Capture the cell that displays the provided text and extract its (x, y) central coordinate. 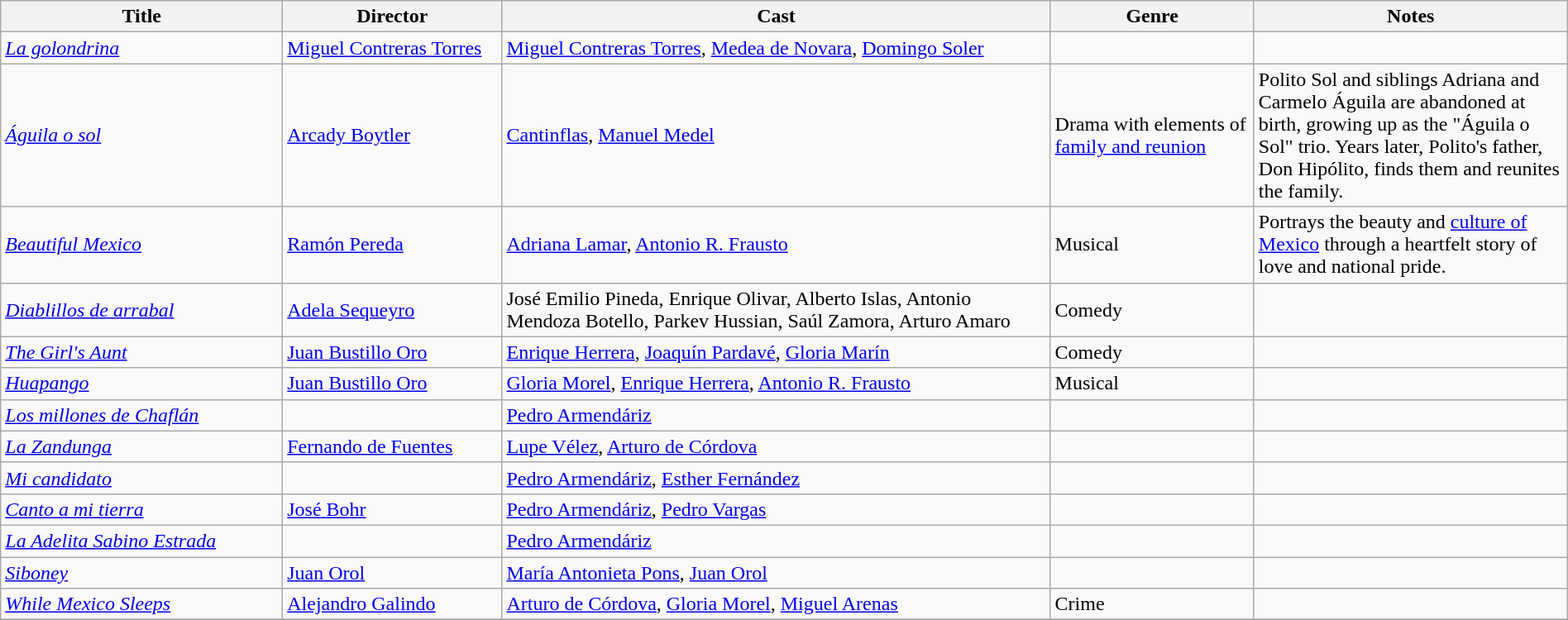
José Emilio Pineda, Enrique Olivar, Alberto Islas, Antonio Mendoza Botello, Parkev Hussian, Saúl Zamora, Arturo Amaro (776, 309)
Lupe Vélez, Arturo de Córdova (776, 446)
Canto a mi tierra (142, 509)
The Girl's Aunt (142, 352)
Adela Sequeyro (392, 309)
Beautiful Mexico (142, 245)
Huapango (142, 384)
Juan Orol (392, 573)
Title (142, 17)
While Mexico Sleeps (142, 604)
Alejandro Galindo (392, 604)
Pedro Armendáriz, Esther Fernández (776, 478)
Miguel Contreras Torres (392, 48)
María Antonieta Pons, Juan Orol (776, 573)
Cast (776, 17)
José Bohr (392, 509)
Mi candidato (142, 478)
Arturo de Córdova, Gloria Morel, Miguel Arenas (776, 604)
Enrique Herrera, Joaquín Pardavé, Gloria Marín (776, 352)
Drama with elements of family and reunion (1152, 136)
Cantinflas, Manuel Medel (776, 136)
Siboney (142, 573)
Diablillos de arrabal (142, 309)
La Zandunga (142, 446)
La golondrina (142, 48)
Los millones de Chaflán (142, 415)
Gloria Morel, Enrique Herrera, Antonio R. Frausto (776, 384)
Director (392, 17)
Pedro Armendáriz, Pedro Vargas (776, 509)
Adriana Lamar, Antonio R. Frausto (776, 245)
Notes (1411, 17)
Arcady Boytler (392, 136)
Ramón Pereda (392, 245)
La Adelita Sabino Estrada (142, 541)
Fernando de Fuentes (392, 446)
Genre (1152, 17)
Águila o sol (142, 136)
Crime (1152, 604)
Miguel Contreras Torres, Medea de Novara, Domingo Soler (776, 48)
Portrays the beauty and culture of Mexico through a heartfelt story of love and national pride. (1411, 245)
